Detect which cell encompasses the target text, then output its [x, y] center coordinate. 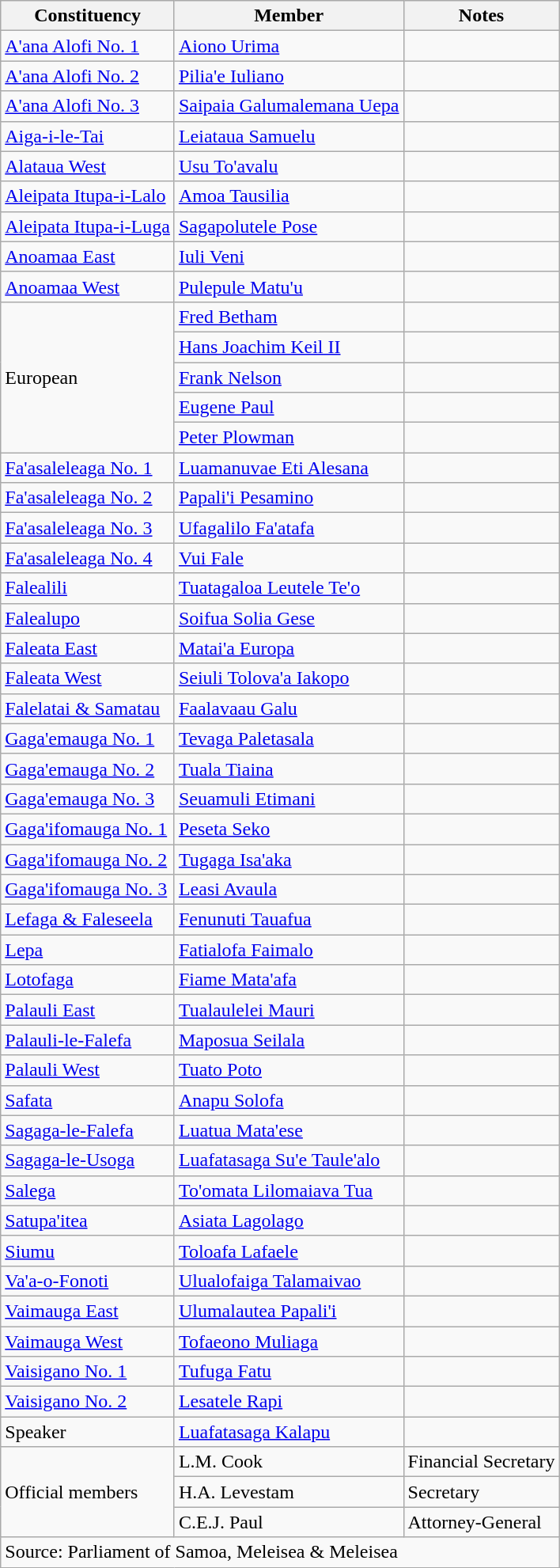
Tuato Poto [289, 1070]
Speaker [88, 1432]
Saipaia Galumalemana Uepa [289, 106]
Fa'asaleleaga No. 3 [88, 528]
Siumu [88, 1251]
Fatialofa Faimalo [289, 950]
Tofaeono Muliaga [289, 1342]
L.M. Cook [289, 1462]
Amoa Tausilia [289, 196]
Gaga'emauga No. 2 [88, 769]
Sagaga-le-Falefa [88, 1130]
Matai'a Europa [289, 648]
Gaga'ifomauga No. 1 [88, 829]
Aleipata Itupa-i-Lalo [88, 196]
Financial Secretary [481, 1462]
Leiataua Samuelu [289, 136]
Fa'asaleleaga No. 4 [88, 558]
H.A. Levestam [289, 1492]
To'omata Lilomaiava Tua [289, 1190]
Safata [88, 1100]
Tuala Tiaina [289, 769]
Official members [88, 1492]
Va'a-o-Fonoti [88, 1281]
Luatua Mata'ese [289, 1130]
Frank Nelson [289, 378]
Anoamaa East [88, 256]
Luafatasaga Su'e Taule'alo [289, 1160]
Pulepule Matu'u [289, 287]
Tufuga Fatu [289, 1372]
Usu To'avalu [289, 166]
Fa'asaleleaga No. 2 [88, 498]
European [88, 377]
Soifua Solia Gese [289, 618]
Anoamaa West [88, 287]
Alataua West [88, 166]
Seuamuli Etimani [289, 799]
Tugaga Isa'aka [289, 859]
Vaisigano No. 1 [88, 1372]
Attorney-General [481, 1522]
Constituency [88, 16]
Gaga'emauga No. 3 [88, 799]
Tualaulelei Mauri [289, 1010]
Pilia'e Iuliano [289, 76]
Satupa'itea [88, 1221]
Tuatagaloa Leutele Te'o [289, 588]
Hans Joachim Keil II [289, 347]
Fiame Mata'afa [289, 980]
Maposua Seilala [289, 1040]
Luafatasaga Kalapu [289, 1432]
A'ana Alofi No. 3 [88, 106]
Falealupo [88, 618]
Lotofaga [88, 980]
Lesatele Rapi [289, 1402]
Luamanuvae Eti Alesana [289, 468]
Asiata Lagolago [289, 1221]
Faalavaau Galu [289, 708]
Ufagalilo Fa'atafa [289, 528]
C.E.J. Paul [289, 1522]
Papali'i Pesamino [289, 498]
Anapu Solofa [289, 1100]
Lepa [88, 950]
Eugene Paul [289, 408]
Toloafa Lafaele [289, 1251]
Fred Betham [289, 317]
Secretary [481, 1492]
Palauli West [88, 1070]
Iuli Veni [289, 256]
A'ana Alofi No. 2 [88, 76]
Member [289, 16]
Gaga'ifomauga No. 3 [88, 890]
Peter Plowman [289, 438]
Vaimauga East [88, 1311]
Palauli East [88, 1010]
A'ana Alofi No. 1 [88, 46]
Salega [88, 1190]
Leasi Avaula [289, 890]
Falelatai & Samatau [88, 708]
Aleipata Itupa-i-Luga [88, 226]
Source: Parliament of Samoa, Meleisea & Meleisea [280, 1552]
Peseta Seko [289, 829]
Seiuli Tolova'a Iakopo [289, 678]
Tevaga Paletasala [289, 738]
Gaga'ifomauga No. 2 [88, 859]
Fa'asaleleaga No. 1 [88, 468]
Gaga'emauga No. 1 [88, 738]
Vaimauga West [88, 1342]
Sagaga-le-Usoga [88, 1160]
Vaisigano No. 2 [88, 1402]
Faleata West [88, 678]
Faleata East [88, 648]
Notes [481, 16]
Palauli-le-Falefa [88, 1040]
Fenunuti Tauafua [289, 920]
Sagapolutele Pose [289, 226]
Lefaga & Faleseela [88, 920]
Vui Fale [289, 558]
Falealili [88, 588]
Ulualofaiga Talamaivao [289, 1281]
Aiono Urima [289, 46]
Aiga-i-le-Tai [88, 136]
Ulumalautea Papali'i [289, 1311]
